For the text-containing cell, return its midpoint in (x, y) coordinate format. 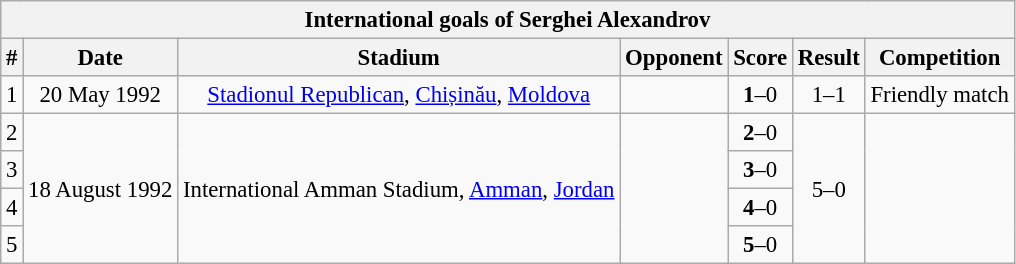
# (12, 58)
Competition (940, 58)
2 (12, 133)
1 (12, 95)
International Amman Stadium, Amman, Jordan (399, 189)
Friendly match (940, 95)
Stadium (399, 58)
1–1 (828, 95)
Stadionul Republican, Chișinău, Moldova (399, 95)
International goals of Serghei Alexandrov (508, 20)
18 August 1992 (100, 189)
Opponent (674, 58)
4 (12, 208)
1–0 (760, 95)
Result (828, 58)
Score (760, 58)
3 (12, 170)
4–0 (760, 208)
2–0 (760, 133)
5 (12, 245)
20 May 1992 (100, 95)
Date (100, 58)
3–0 (760, 170)
